Determine the (X, Y) coordinate at the center of the cell enclosing the given text.  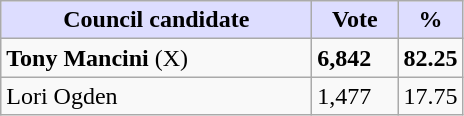
1,477 (355, 96)
Lori Ogden (156, 96)
6,842 (355, 58)
82.25 (430, 58)
% (430, 20)
Council candidate (156, 20)
17.75 (430, 96)
Tony Mancini (X) (156, 58)
Vote (355, 20)
